Output the [x, y] coordinate of the center of the cell containing the given text.  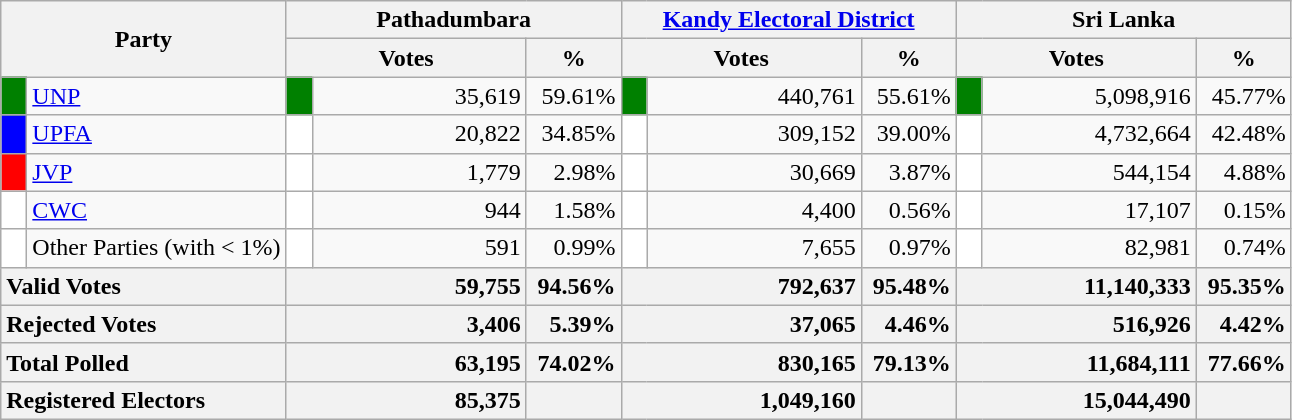
830,165 [741, 362]
944 [419, 210]
4.46% [908, 324]
440,761 [754, 96]
4,400 [754, 210]
1.58% [574, 210]
Party [144, 39]
5,098,916 [1089, 96]
Sri Lanka [1124, 20]
55.61% [908, 96]
82,981 [1089, 248]
0.99% [574, 248]
309,152 [754, 134]
39.00% [908, 134]
0.74% [1244, 248]
11,684,111 [1076, 362]
UPFA [156, 134]
35,619 [419, 96]
34.85% [574, 134]
544,154 [1089, 172]
77.66% [1244, 362]
0.56% [908, 210]
Total Polled [144, 362]
JVP [156, 172]
Valid Votes [144, 286]
1,779 [419, 172]
79.13% [908, 362]
0.15% [1244, 210]
591 [419, 248]
CWC [156, 210]
Other Parties (with < 1%) [156, 248]
11,140,333 [1076, 286]
Registered Electors [144, 400]
Pathadumbara [454, 20]
792,637 [741, 286]
4.42% [1244, 324]
3.87% [908, 172]
Rejected Votes [144, 324]
17,107 [1089, 210]
20,822 [419, 134]
94.56% [574, 286]
4,732,664 [1089, 134]
Kandy Electoral District [788, 20]
15,044,490 [1076, 400]
85,375 [406, 400]
3,406 [406, 324]
95.48% [908, 286]
30,669 [754, 172]
UNP [156, 96]
95.35% [1244, 286]
5.39% [574, 324]
7,655 [754, 248]
45.77% [1244, 96]
0.97% [908, 248]
4.88% [1244, 172]
37,065 [741, 324]
516,926 [1076, 324]
2.98% [574, 172]
42.48% [1244, 134]
63,195 [406, 362]
1,049,160 [741, 400]
74.02% [574, 362]
59,755 [406, 286]
59.61% [574, 96]
